From the cell containing the given text, extract its center point as (X, Y) coordinate. 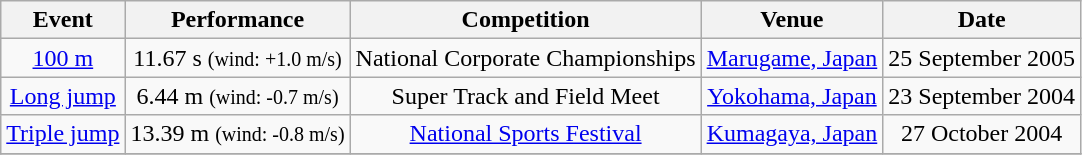
6.44 m (wind: -0.7 m/s) (238, 96)
27 October 2004 (982, 134)
Competition (526, 20)
Triple jump (63, 134)
Super Track and Field Meet (526, 96)
Date (982, 20)
13.39 m (wind: -0.8 m/s) (238, 134)
Marugame, Japan (792, 58)
Yokohama, Japan (792, 96)
25 September 2005 (982, 58)
National Corporate Championships (526, 58)
Performance (238, 20)
Kumagaya, Japan (792, 134)
11.67 s (wind: +1.0 m/s) (238, 58)
23 September 2004 (982, 96)
100 m (63, 58)
Venue (792, 20)
National Sports Festival (526, 134)
Event (63, 20)
Long jump (63, 96)
